Determine the [x, y] coordinate at the center of the cell enclosing the given text.  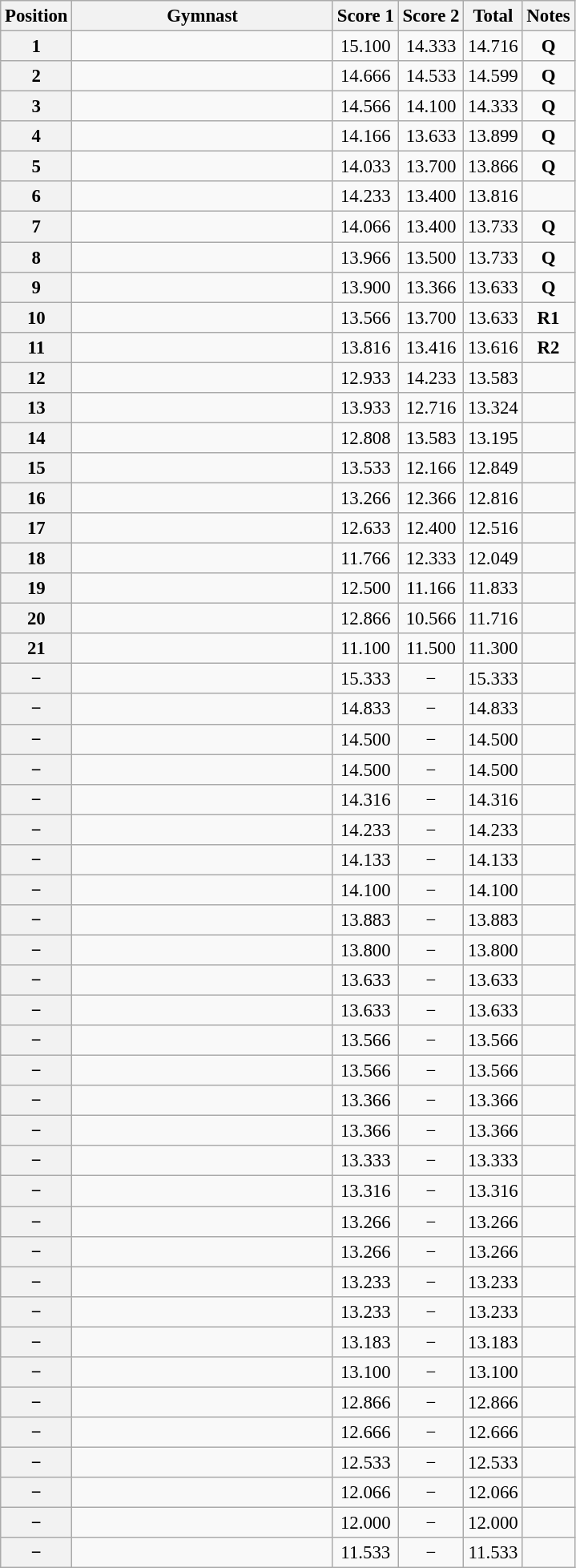
11.766 [365, 559]
Score 1 [365, 16]
11 [37, 347]
1 [37, 46]
8 [37, 257]
20 [37, 619]
14 [37, 438]
18 [37, 559]
13.500 [431, 257]
11.833 [493, 588]
R1 [548, 317]
15.100 [365, 46]
12.808 [365, 438]
13.416 [431, 347]
10 [37, 317]
14.716 [493, 46]
12.849 [493, 468]
15 [37, 468]
14.566 [365, 107]
4 [37, 136]
13.195 [493, 438]
6 [37, 196]
11.166 [431, 588]
12.500 [365, 588]
2 [37, 76]
12.049 [493, 559]
13 [37, 408]
13.616 [493, 347]
13.966 [365, 257]
Gymnast [203, 16]
Notes [548, 16]
13.866 [493, 167]
R2 [548, 347]
12.633 [365, 528]
14.166 [365, 136]
13.933 [365, 408]
7 [37, 227]
13.533 [365, 468]
9 [37, 287]
12.816 [493, 498]
11.500 [431, 649]
12.400 [431, 528]
14.533 [431, 76]
11.100 [365, 649]
10.566 [431, 619]
12.516 [493, 528]
14.599 [493, 76]
13.899 [493, 136]
13.900 [365, 287]
14.033 [365, 167]
14.666 [365, 76]
16 [37, 498]
14.066 [365, 227]
12.716 [431, 408]
19 [37, 588]
21 [37, 649]
12.333 [431, 559]
Position [37, 16]
11.300 [493, 649]
5 [37, 167]
13.324 [493, 408]
12.366 [431, 498]
Score 2 [431, 16]
3 [37, 107]
11.716 [493, 619]
17 [37, 528]
12 [37, 378]
Total [493, 16]
12.933 [365, 378]
12.166 [431, 468]
